Identify which cell holds the provided text, then report its (x, y) central coordinate. 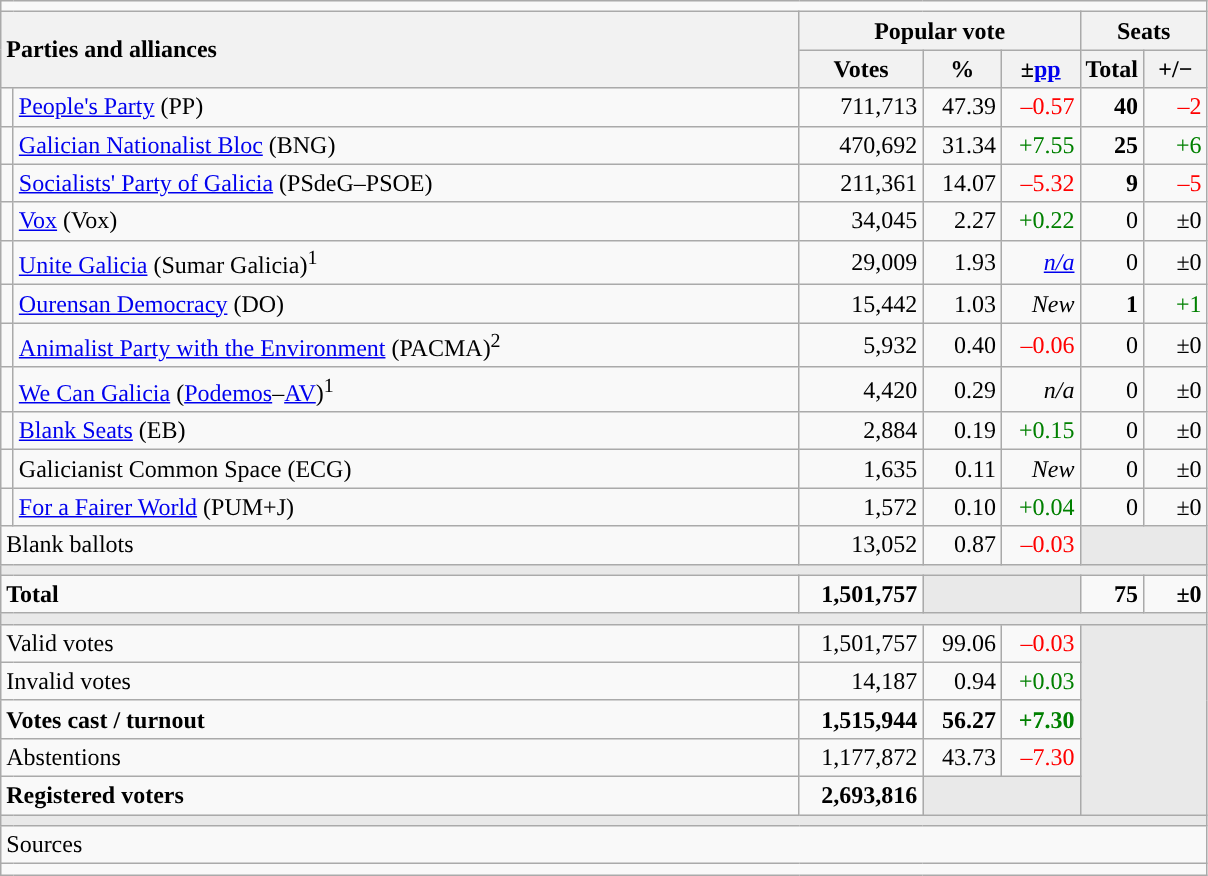
0.94 (962, 681)
0.19 (962, 431)
Blank Seats (EB) (406, 431)
1,177,872 (861, 758)
–0.57 (1040, 107)
34,045 (861, 221)
+0.03 (1040, 681)
0.87 (962, 545)
Ourensan Democracy (DO) (406, 304)
0.10 (962, 507)
Invalid votes (400, 681)
1,515,944 (861, 719)
Seats (1144, 31)
2,693,816 (861, 796)
4,420 (861, 390)
99.06 (962, 643)
0.29 (962, 390)
+7.55 (1040, 145)
2.27 (962, 221)
People's Party (PP) (406, 107)
1 (1112, 304)
40 (1112, 107)
Sources (604, 845)
56.27 (962, 719)
25 (1112, 145)
Socialists' Party of Galicia (PSdeG–PSOE) (406, 183)
Abstentions (400, 758)
0.40 (962, 346)
–2 (1176, 107)
47.39 (962, 107)
1,572 (861, 507)
% (962, 69)
Votes cast / turnout (400, 719)
–0.06 (1040, 346)
14.07 (962, 183)
+/− (1176, 69)
15,442 (861, 304)
±pp (1040, 69)
2,884 (861, 431)
+1 (1176, 304)
211,361 (861, 183)
13,052 (861, 545)
1,635 (861, 469)
Vox (Vox) (406, 221)
–5.32 (1040, 183)
–5 (1176, 183)
1.03 (962, 304)
For a Fairer World (PUM+J) (406, 507)
Blank ballots (400, 545)
14,187 (861, 681)
Animalist Party with the Environment (PACMA)2 (406, 346)
Galician Nationalist Bloc (BNG) (406, 145)
Popular vote (940, 31)
+7.30 (1040, 719)
–7.30 (1040, 758)
Galicianist Common Space (ECG) (406, 469)
+0.04 (1040, 507)
Parties and alliances (400, 50)
711,713 (861, 107)
470,692 (861, 145)
0.11 (962, 469)
29,009 (861, 262)
9 (1112, 183)
+0.22 (1040, 221)
We Can Galicia (Podemos–AV)1 (406, 390)
43.73 (962, 758)
31.34 (962, 145)
75 (1112, 594)
Registered voters (400, 796)
1.93 (962, 262)
Unite Galicia (Sumar Galicia)1 (406, 262)
+0.15 (1040, 431)
Valid votes (400, 643)
+6 (1176, 145)
Votes (861, 69)
5,932 (861, 346)
